Locate the cell with the specified text and output its (x, y) center coordinate. 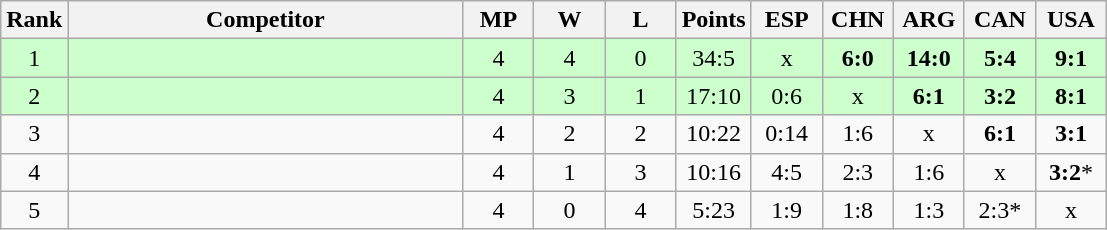
1:8 (858, 210)
MP (498, 20)
34:5 (714, 58)
W (570, 20)
14:0 (928, 58)
0:6 (786, 96)
5 (34, 210)
USA (1070, 20)
CHN (858, 20)
0:14 (786, 134)
L (640, 20)
8:1 (1070, 96)
ARG (928, 20)
5:4 (1000, 58)
Points (714, 20)
4:5 (786, 172)
3:2* (1070, 172)
2:3* (1000, 210)
10:22 (714, 134)
10:16 (714, 172)
2:3 (858, 172)
1:9 (786, 210)
Competitor (266, 20)
CAN (1000, 20)
3:2 (1000, 96)
6:0 (858, 58)
3:1 (1070, 134)
Rank (34, 20)
5:23 (714, 210)
ESP (786, 20)
17:10 (714, 96)
1:3 (928, 210)
9:1 (1070, 58)
